Scan for the cell matching the given text and deliver its [x, y] coordinate at center. 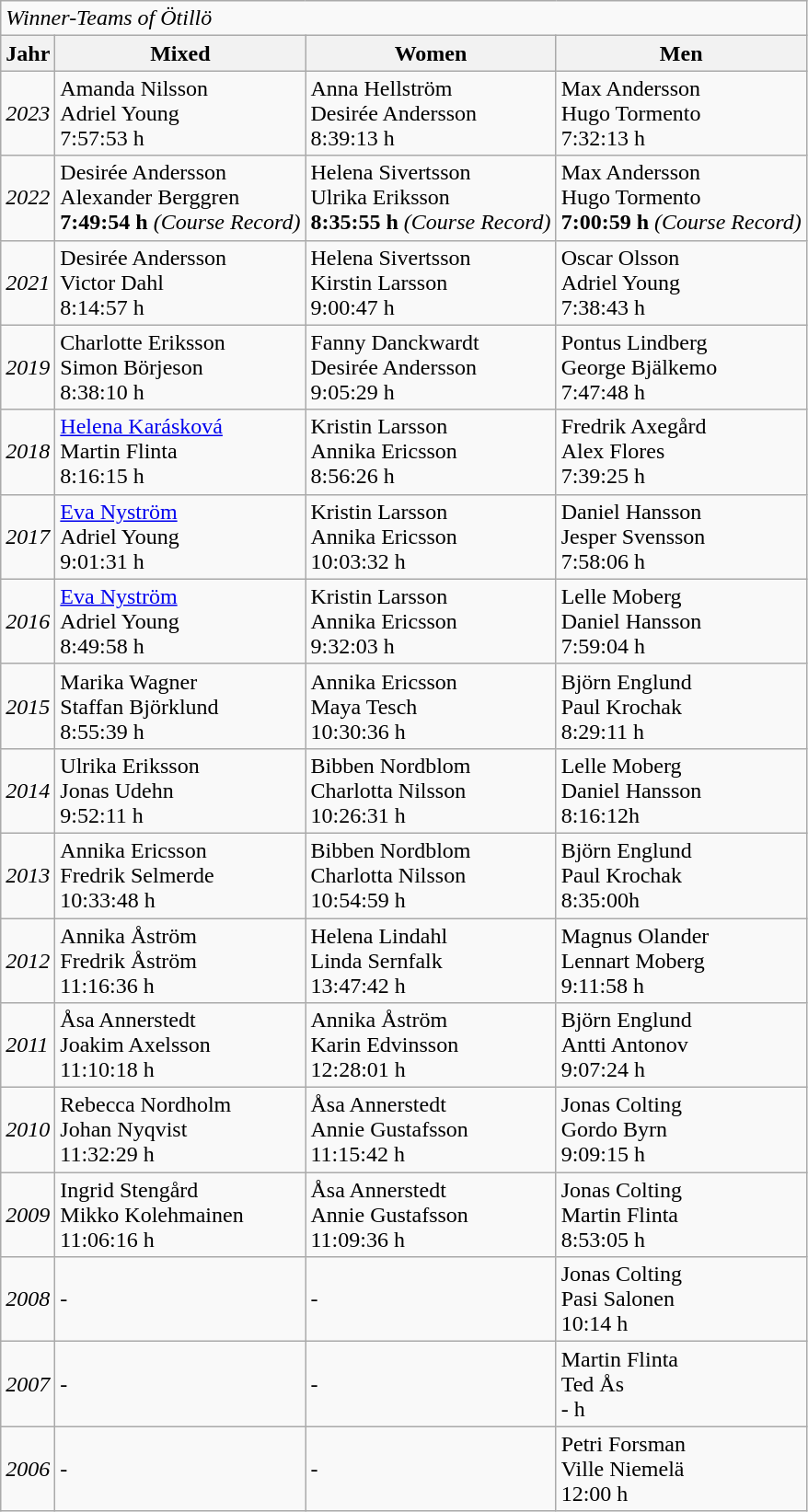
2007 [28, 1384]
2023 [28, 113]
Oscar Olsson Adriel Young7:38:43 h [681, 283]
2014 [28, 791]
Mixed [180, 53]
Bibben Nordblom Charlotta Nilsson10:54:59 h [431, 875]
Annika Åström Karin Edvinsson12:28:01 h [431, 1045]
Helena Sivertsson Ulrika Eriksson8:35:55 h (Course Record) [431, 198]
Daniel Hansson Jesper Svensson7:58:06 h [681, 537]
Åsa Annerstedt Annie Gustafsson11:15:42 h [431, 1130]
Åsa Annerstedt Annie Gustafsson11:09:36 h [431, 1215]
Annika Åström Fredrik Åström11:16:36 h [180, 961]
2009 [28, 1215]
Desirée Andersson Alexander Berggren7:49:54 h (Course Record) [180, 198]
2019 [28, 367]
Magnus Olander Lennart Moberg9:11:58 h [681, 961]
Max Andersson Hugo Tormento7:32:13 h [681, 113]
Björn Englund Paul Krochak8:29:11 h [681, 706]
2011 [28, 1045]
Helena Karásková Martin Flinta8:16:15 h [180, 452]
Jonas Colting Gordo Byrn9:09:15 h [681, 1130]
Rebecca Nordholm Johan Nyqvist11:32:29 h [180, 1130]
Helena Lindahl Linda Sernfalk13:47:42 h [431, 961]
Ingrid Stengård Mikko Kolehmainen11:06:16 h [180, 1215]
Marika Wagner Staffan Björklund8:55:39 h [180, 706]
Jonas Colting Pasi Salonen10:14 h [681, 1299]
2022 [28, 198]
Fredrik Axegård Alex Flores7:39:25 h [681, 452]
Ulrika Eriksson Jonas Udehn9:52:11 h [180, 791]
Helena Sivertsson Kirstin Larsson9:00:47 h [431, 283]
2015 [28, 706]
Björn Englund Paul Krochak8:35:00h [681, 875]
2008 [28, 1299]
Kristin Larsson Annika Ericsson9:32:03 h [431, 621]
Lelle Moberg Daniel Hansson8:16:12h [681, 791]
Martin Flinta Ted Ås- h [681, 1384]
2016 [28, 621]
Petri Forsman Ville Niemelä12:00 h [681, 1469]
Annika Ericsson Fredrik Selmerde10:33:48 h [180, 875]
Eva Nyström Adriel Young8:49:58 h [180, 621]
Kristin Larsson Annika Ericsson10:03:32 h [431, 537]
Åsa Annerstedt Joakim Axelsson11:10:18 h [180, 1045]
Kristin Larsson Annika Ericsson8:56:26 h [431, 452]
Pontus Lindberg George Bjälkemo7:47:48 h [681, 367]
Jahr [28, 53]
2013 [28, 875]
Lelle Moberg Daniel Hansson7:59:04 h [681, 621]
Björn Englund Antti Antonov9:07:24 h [681, 1045]
Charlotte Eriksson Simon Börjeson8:38:10 h [180, 367]
2010 [28, 1130]
2012 [28, 961]
Max Andersson Hugo Tormento7:00:59 h (Course Record) [681, 198]
2021 [28, 283]
Winner-Teams of Ötillö [404, 18]
Amanda Nilsson Adriel Young7:57:53 h [180, 113]
Bibben Nordblom Charlotta Nilsson10:26:31 h [431, 791]
Women [431, 53]
Fanny Danckwardt Desirée Andersson9:05:29 h [431, 367]
2017 [28, 537]
Annika Ericsson Maya Tesch10:30:36 h [431, 706]
Men [681, 53]
2006 [28, 1469]
2018 [28, 452]
Jonas Colting Martin Flinta8:53:05 h [681, 1215]
Desirée Andersson Victor Dahl8:14:57 h [180, 283]
Anna Hellström Desirée Andersson8:39:13 h [431, 113]
Eva Nyström Adriel Young9:01:31 h [180, 537]
